For the text-containing cell, return its midpoint in (X, Y) coordinate format. 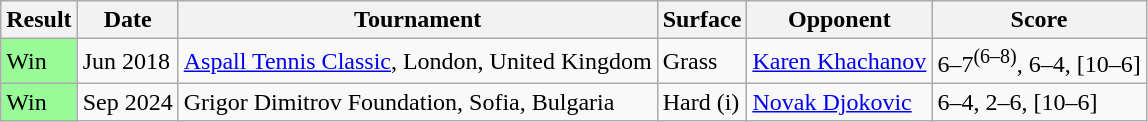
Surface (702, 20)
Aspall Tennis Classic, London, United Kingdom (418, 62)
Novak Djokovic (840, 102)
Score (1039, 20)
Hard (i) (702, 102)
Grigor Dimitrov Foundation, Sofia, Bulgaria (418, 102)
Grass (702, 62)
Result (39, 20)
6–4, 2–6, [10–6] (1039, 102)
Jun 2018 (128, 62)
Tournament (418, 20)
Opponent (840, 20)
Karen Khachanov (840, 62)
Sep 2024 (128, 102)
6–7(6–8), 6–4, [10–6] (1039, 62)
Date (128, 20)
